Locate the cell with the specified text and output its (x, y) center coordinate. 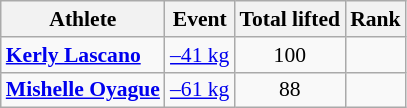
Total lifted (290, 19)
–41 kg (200, 55)
Kerly Lascano (83, 55)
100 (290, 55)
Rank (376, 19)
Athlete (83, 19)
Mishelle Oyague (83, 90)
88 (290, 90)
Event (200, 19)
–61 kg (200, 90)
